Search for the cell housing the specified text and yield its (x, y) center coordinate. 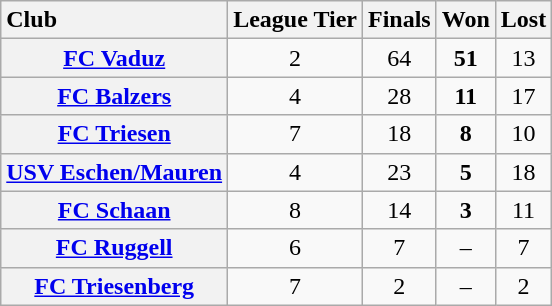
5 (466, 172)
League Tier (296, 20)
Club (114, 20)
13 (523, 58)
FC Ruggell (114, 248)
USV Eschen/Mauren (114, 172)
3 (466, 210)
Lost (523, 20)
23 (399, 172)
6 (296, 248)
FC Balzers (114, 96)
64 (399, 58)
FC Triesen (114, 134)
10 (523, 134)
17 (523, 96)
Won (466, 20)
FC Schaan (114, 210)
28 (399, 96)
Finals (399, 20)
FC Vaduz (114, 58)
51 (466, 58)
14 (399, 210)
FC Triesenberg (114, 286)
